Identify which cell holds the provided text, then report its (x, y) central coordinate. 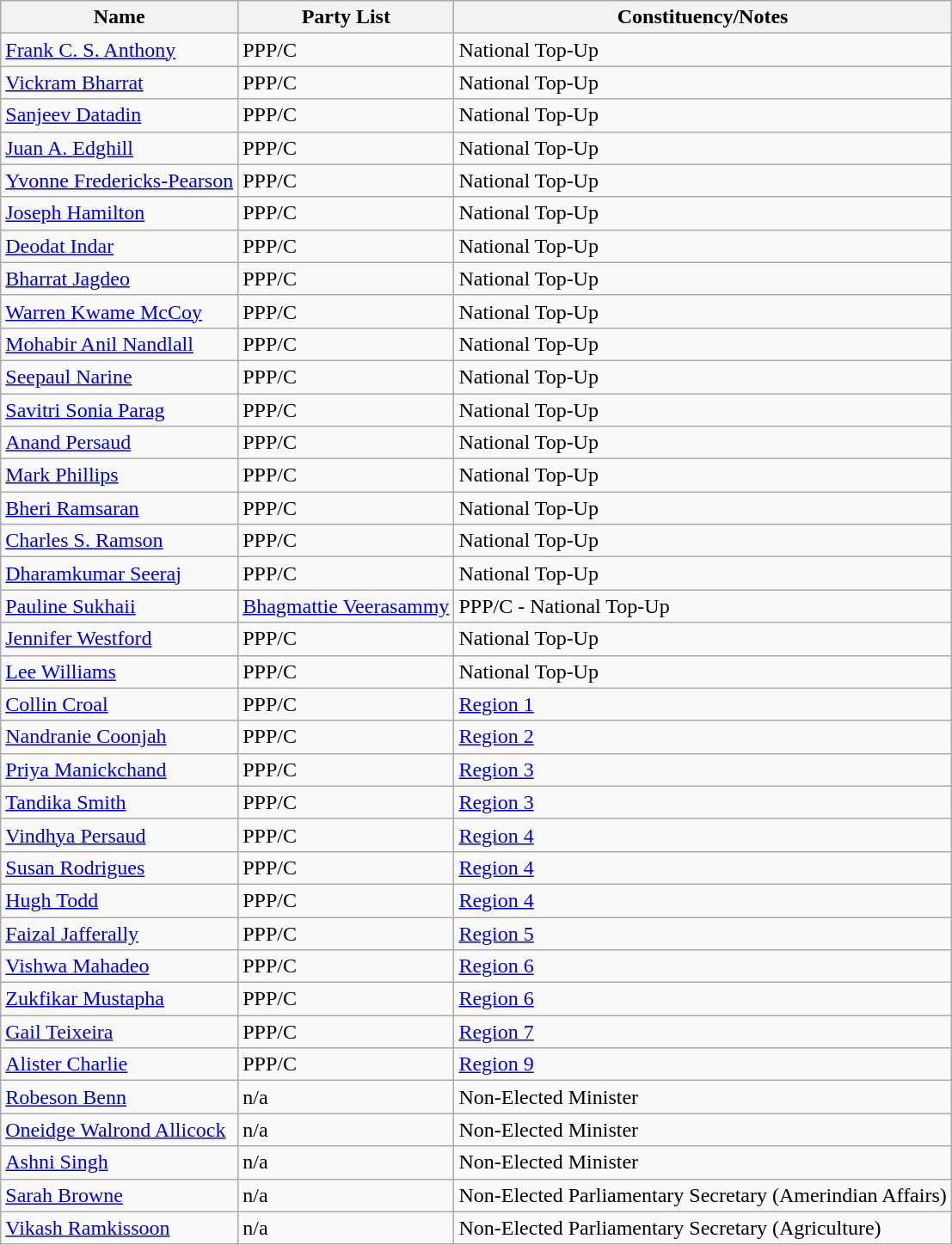
Tandika Smith (120, 802)
PPP/C - National Top-Up (703, 606)
Pauline Sukhaii (120, 606)
Non-Elected Parliamentary Secretary (Amerindian Affairs) (703, 1195)
Collin Croal (120, 704)
Bharrat Jagdeo (120, 279)
Bhagmattie Veerasammy (346, 606)
Gail Teixeira (120, 1032)
Sarah Browne (120, 1195)
Mohabir Anil Nandlall (120, 344)
Vickram Bharrat (120, 83)
Non-Elected Parliamentary Secretary (Agriculture) (703, 1228)
Bheri Ramsaran (120, 508)
Mark Phillips (120, 475)
Zukfikar Mustapha (120, 999)
Robeson Benn (120, 1097)
Anand Persaud (120, 443)
Vishwa Mahadeo (120, 966)
Lee Williams (120, 672)
Oneidge Walrond Allicock (120, 1130)
Region 2 (703, 737)
Charles S. Ramson (120, 541)
Hugh Todd (120, 900)
Region 9 (703, 1064)
Ashni Singh (120, 1162)
Region 5 (703, 933)
Susan Rodrigues (120, 868)
Jennifer Westford (120, 639)
Joseph Hamilton (120, 213)
Dharamkumar Seeraj (120, 573)
Nandranie Coonjah (120, 737)
Name (120, 17)
Seepaul Narine (120, 377)
Region 1 (703, 704)
Savitri Sonia Parag (120, 410)
Warren Kwame McCoy (120, 311)
Constituency/Notes (703, 17)
Vindhya Persaud (120, 835)
Party List (346, 17)
Priya Manickchand (120, 770)
Frank C. S. Anthony (120, 50)
Yvonne Fredericks-Pearson (120, 181)
Faizal Jafferally (120, 933)
Sanjeev Datadin (120, 115)
Deodat Indar (120, 246)
Vikash Ramkissoon (120, 1228)
Juan A. Edghill (120, 148)
Alister Charlie (120, 1064)
Region 7 (703, 1032)
